Scan for the cell matching the given text and deliver its (x, y) coordinate at center. 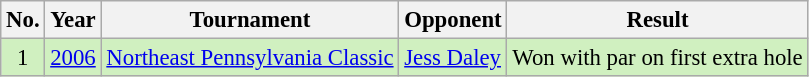
Result (658, 20)
Tournament (250, 20)
Won with par on first extra hole (658, 58)
Year (73, 20)
Northeast Pennsylvania Classic (250, 58)
Opponent (453, 20)
1 (23, 58)
2006 (73, 58)
Jess Daley (453, 58)
No. (23, 20)
